From the cell containing the given text, extract its center point as (x, y) coordinate. 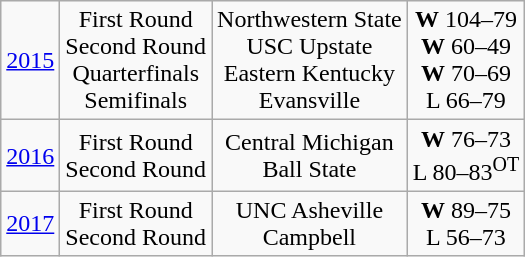
2015 (30, 60)
Central MichiganBall State (310, 156)
Northwestern StateUSC UpstateEastern KentuckyEvansville (310, 60)
2016 (30, 156)
W 104–79W 60–49W 70–69L 66–79 (466, 60)
UNC AshevilleCampbell (310, 224)
2017 (30, 224)
W 76–73L 80–83OT (466, 156)
W 89–75L 56–73 (466, 224)
First RoundSecond RoundQuarterfinalsSemifinals (136, 60)
